Return the (X, Y) coordinate for the center point of the cell that contains the specified text.  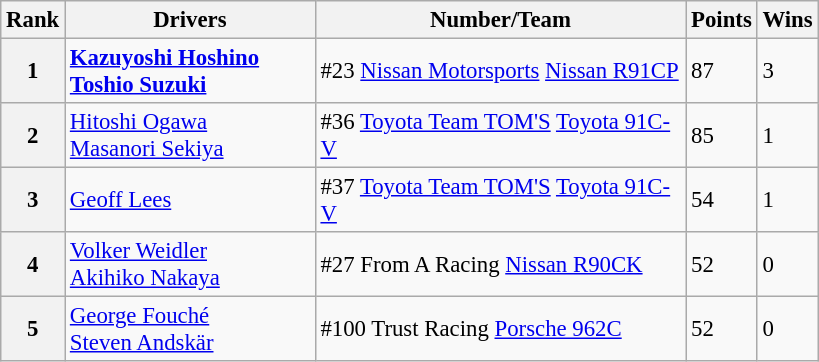
Points (722, 20)
Wins (788, 20)
#23 Nissan Motorsports Nissan R91CP (500, 72)
#100 Trust Racing Porsche 962C (500, 330)
Drivers (190, 20)
Volker Weidler Akihiko Nakaya (190, 264)
4 (33, 264)
#36 Toyota Team TOM'S Toyota 91C-V (500, 136)
Number/Team (500, 20)
George Fouché Steven Andskär (190, 330)
#27 From A Racing Nissan R90CK (500, 264)
5 (33, 330)
#37 Toyota Team TOM'S Toyota 91C-V (500, 200)
Hitoshi Ogawa Masanori Sekiya (190, 136)
87 (722, 72)
2 (33, 136)
Rank (33, 20)
Kazuyoshi Hoshino Toshio Suzuki (190, 72)
Geoff Lees (190, 200)
85 (722, 136)
54 (722, 200)
